Search for the cell housing the specified text and yield its (x, y) center coordinate. 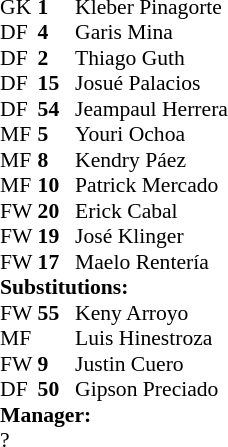
15 (57, 83)
4 (57, 33)
Thiago Guth (152, 58)
Garis Mina (152, 33)
Substitutions: (114, 287)
50 (57, 389)
19 (57, 237)
Keny Arroyo (152, 313)
José Klinger (152, 237)
2 (57, 58)
54 (57, 109)
Gipson Preciado (152, 389)
Jeampaul Herrera (152, 109)
20 (57, 211)
Youri Ochoa (152, 135)
Josué Palacios (152, 83)
17 (57, 262)
Luis Hinestroza (152, 339)
Patrick Mercado (152, 185)
Kendry Páez (152, 160)
Justin Cuero (152, 364)
10 (57, 185)
Erick Cabal (152, 211)
Maelo Rentería (152, 262)
9 (57, 364)
5 (57, 135)
Manager: (114, 415)
55 (57, 313)
8 (57, 160)
